Identify which cell holds the provided text, then report its [X, Y] central coordinate. 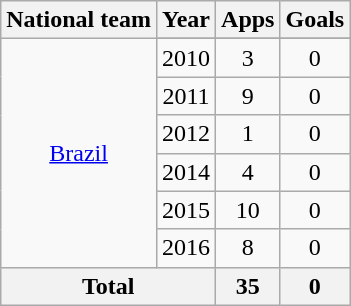
Brazil [79, 153]
National team [79, 20]
2016 [186, 248]
10 [248, 210]
35 [248, 286]
8 [248, 248]
2012 [186, 134]
3 [248, 58]
9 [248, 96]
2010 [186, 58]
1 [248, 134]
2011 [186, 96]
Apps [248, 20]
4 [248, 172]
Year [186, 20]
Goals [315, 20]
2015 [186, 210]
Total [108, 286]
2014 [186, 172]
